Locate the cell with the specified text and output its [X, Y] center coordinate. 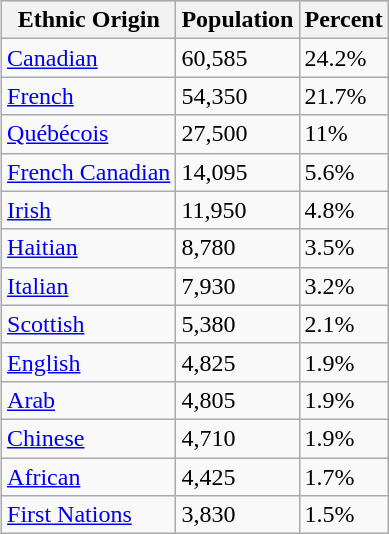
5,380 [238, 324]
14,095 [238, 172]
1.7% [344, 477]
21.7% [344, 96]
Italian [89, 286]
4.8% [344, 210]
7,930 [238, 286]
4,825 [238, 362]
Haitian [89, 248]
Percent [344, 20]
60,585 [238, 58]
French [89, 96]
Ethnic Origin [89, 20]
24.2% [344, 58]
Scottish [89, 324]
Irish [89, 210]
54,350 [238, 96]
4,425 [238, 477]
Canadian [89, 58]
2.1% [344, 324]
8,780 [238, 248]
1.5% [344, 515]
11,950 [238, 210]
27,500 [238, 134]
French Canadian [89, 172]
Québécois [89, 134]
3,830 [238, 515]
Arab [89, 400]
English [89, 362]
4,805 [238, 400]
3.2% [344, 286]
3.5% [344, 248]
First Nations [89, 515]
5.6% [344, 172]
4,710 [238, 438]
African [89, 477]
11% [344, 134]
Population [238, 20]
Chinese [89, 438]
